Determine the [X, Y] coordinate at the center of the cell enclosing the given text.  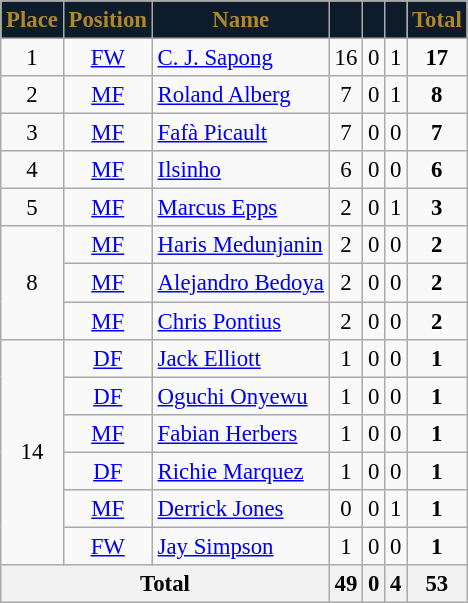
5 [32, 208]
Oguchi Onyewu [240, 396]
16 [346, 58]
Chris Pontius [240, 321]
Roland Alberg [240, 95]
Jack Elliott [240, 358]
Fafà Picault [240, 133]
Jay Simpson [240, 546]
Name [240, 20]
49 [346, 584]
53 [437, 584]
17 [437, 58]
Haris Medunjanin [240, 245]
Alejandro Bedoya [240, 283]
Fabian Herbers [240, 433]
Marcus Epps [240, 208]
Position [108, 20]
Richie Marquez [240, 471]
Ilsinho [240, 170]
Place [32, 20]
Derrick Jones [240, 509]
C. J. Sapong [240, 58]
14 [32, 452]
